Provide the [X, Y] coordinate of the cell's center where the given text is located.  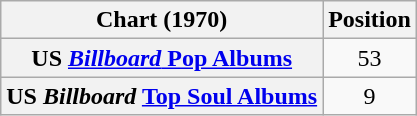
Position [370, 20]
US Billboard Pop Albums [162, 58]
9 [370, 96]
Chart (1970) [162, 20]
53 [370, 58]
US Billboard Top Soul Albums [162, 96]
